Extract the (x, y) coordinate from the center of the cell holding the provided text.  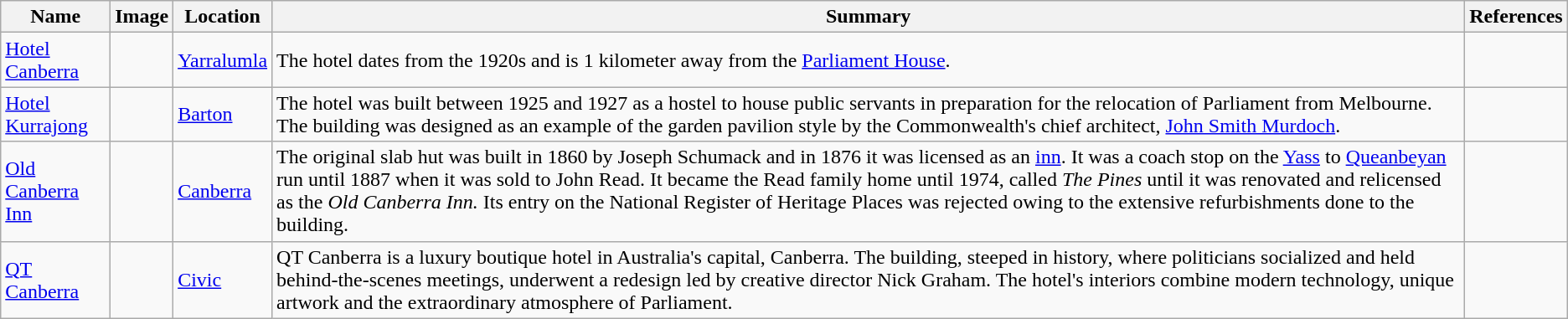
Canberra (223, 191)
Civic (223, 280)
The hotel dates from the 1920s and is 1 kilometer away from the Parliament House. (869, 60)
Summary (869, 17)
Location (223, 17)
References (1516, 17)
Name (55, 17)
Hotel Kurrajong (55, 114)
QT Canberra (55, 280)
Barton (223, 114)
Old Canberra Inn (55, 191)
Hotel Canberra (55, 60)
Yarralumla (223, 60)
Image (142, 17)
